From the cell containing the given text, extract its center point as [X, Y] coordinate. 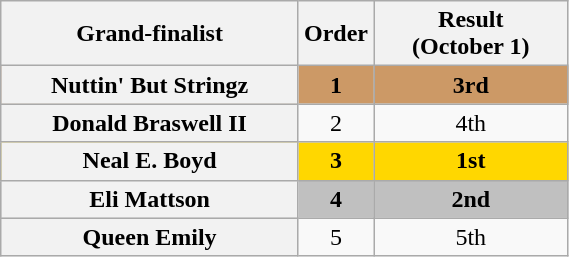
1st [472, 161]
Order [336, 34]
3rd [472, 85]
Queen Emily [150, 237]
3 [336, 161]
5 [336, 237]
1 [336, 85]
Donald Braswell II [150, 123]
Neal E. Boyd [150, 161]
Grand-finalist [150, 34]
Nuttin' But Stringz [150, 85]
Result (October 1) [472, 34]
2nd [472, 199]
5th [472, 237]
Eli Mattson [150, 199]
2 [336, 123]
4th [472, 123]
4 [336, 199]
